Locate the cell with the specified text and output its (x, y) center coordinate. 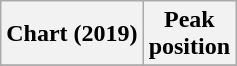
Chart (2019) (72, 34)
Peak position (189, 34)
